Return [X, Y] of the center of cell containing provided text 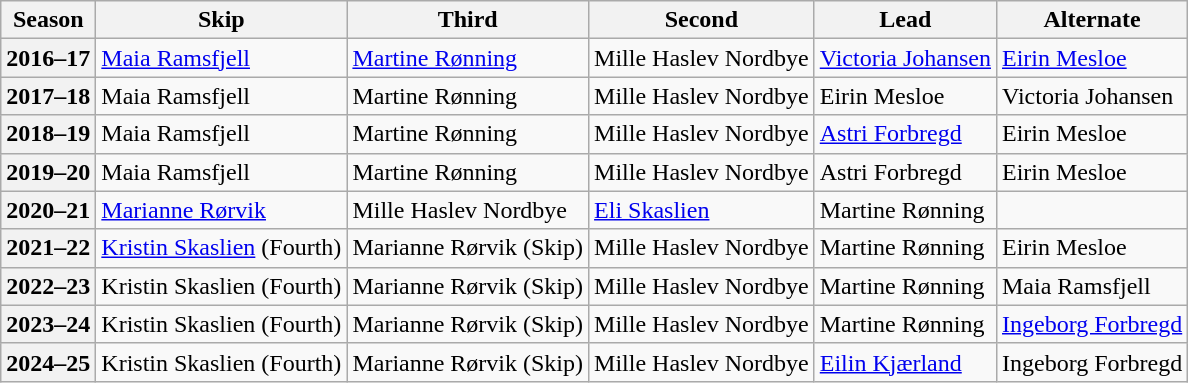
Alternate [1092, 20]
2021–22 [48, 248]
2016–17 [48, 58]
2019–20 [48, 172]
2024–25 [48, 362]
2017–18 [48, 96]
Marianne Rørvik [222, 210]
2023–24 [48, 324]
2018–19 [48, 134]
Eli Skaslien [702, 210]
Skip [222, 20]
2022–23 [48, 286]
2020–21 [48, 210]
Third [468, 20]
Eilin Kjærland [905, 362]
Lead [905, 20]
Second [702, 20]
Season [48, 20]
